Return [x, y] of the center of cell containing provided text 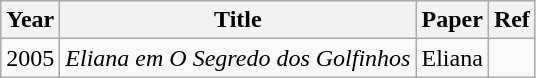
2005 [30, 58]
Ref [512, 20]
Eliana em O Segredo dos Golfinhos [238, 58]
Year [30, 20]
Title [238, 20]
Eliana [452, 58]
Paper [452, 20]
